Search for the cell housing the specified text and yield its [X, Y] center coordinate. 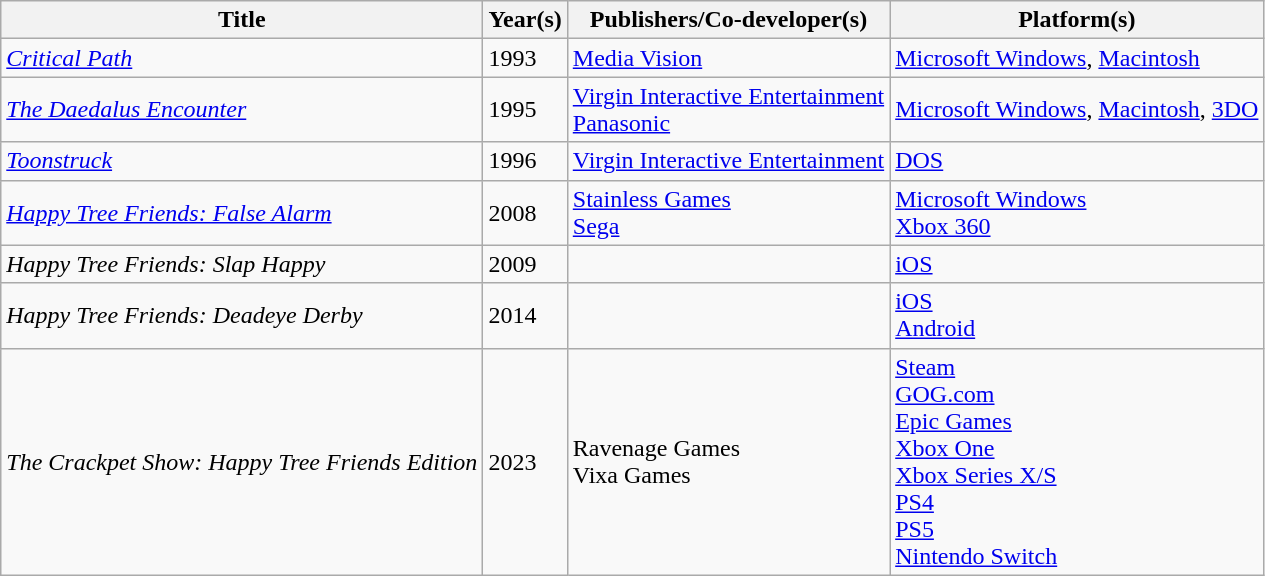
Platform(s) [1077, 20]
The Crackpet Show: Happy Tree Friends Edition [242, 462]
iOSAndroid [1077, 316]
Media Vision [728, 58]
1996 [525, 161]
Happy Tree Friends: False Alarm [242, 212]
Microsoft Windows, Macintosh [1077, 58]
1995 [525, 110]
Microsoft WindowsXbox 360 [1077, 212]
iOS [1077, 264]
Virgin Interactive EntertainmentPanasonic [728, 110]
1993 [525, 58]
Toonstruck [242, 161]
2023 [525, 462]
Microsoft Windows, Macintosh, 3DO [1077, 110]
Happy Tree Friends: Deadeye Derby [242, 316]
Ravenage GamesVixa Games [728, 462]
2014 [525, 316]
2008 [525, 212]
SteamGOG.comEpic GamesXbox OneXbox Series X/SPS4PS5Nintendo Switch [1077, 462]
Critical Path [242, 58]
Publishers/Co-developer(s) [728, 20]
The Daedalus Encounter [242, 110]
Virgin Interactive Entertainment [728, 161]
DOS [1077, 161]
Happy Tree Friends: Slap Happy [242, 264]
Title [242, 20]
Stainless GamesSega [728, 212]
2009 [525, 264]
Year(s) [525, 20]
